Identify which cell holds the provided text, then report its (x, y) central coordinate. 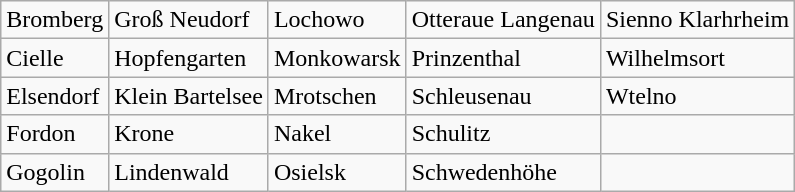
Monkowarsk (337, 58)
Gogolin (55, 172)
Sienno Klarhrheim (697, 20)
Mrotschen (337, 96)
Cielle (55, 58)
Schleusenau (503, 96)
Lochowo (337, 20)
Bromberg (55, 20)
Elsendorf (55, 96)
Krone (189, 134)
Wtelno (697, 96)
Klein Bartelsee (189, 96)
Groß Neudorf (189, 20)
Schulitz (503, 134)
Otteraue Langenau (503, 20)
Wilhelmsort (697, 58)
Schwedenhöhe (503, 172)
Prinzenthal (503, 58)
Lindenwald (189, 172)
Osielsk (337, 172)
Nakel (337, 134)
Hopfengarten (189, 58)
Fordon (55, 134)
